Capture the cell that displays the provided text and extract its [x, y] central coordinate. 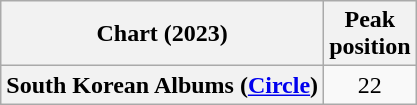
Chart (2023) [162, 34]
South Korean Albums (Circle) [162, 85]
22 [370, 85]
Peakposition [370, 34]
